Provide the (x, y) coordinate of the cell's center where the given text is located.  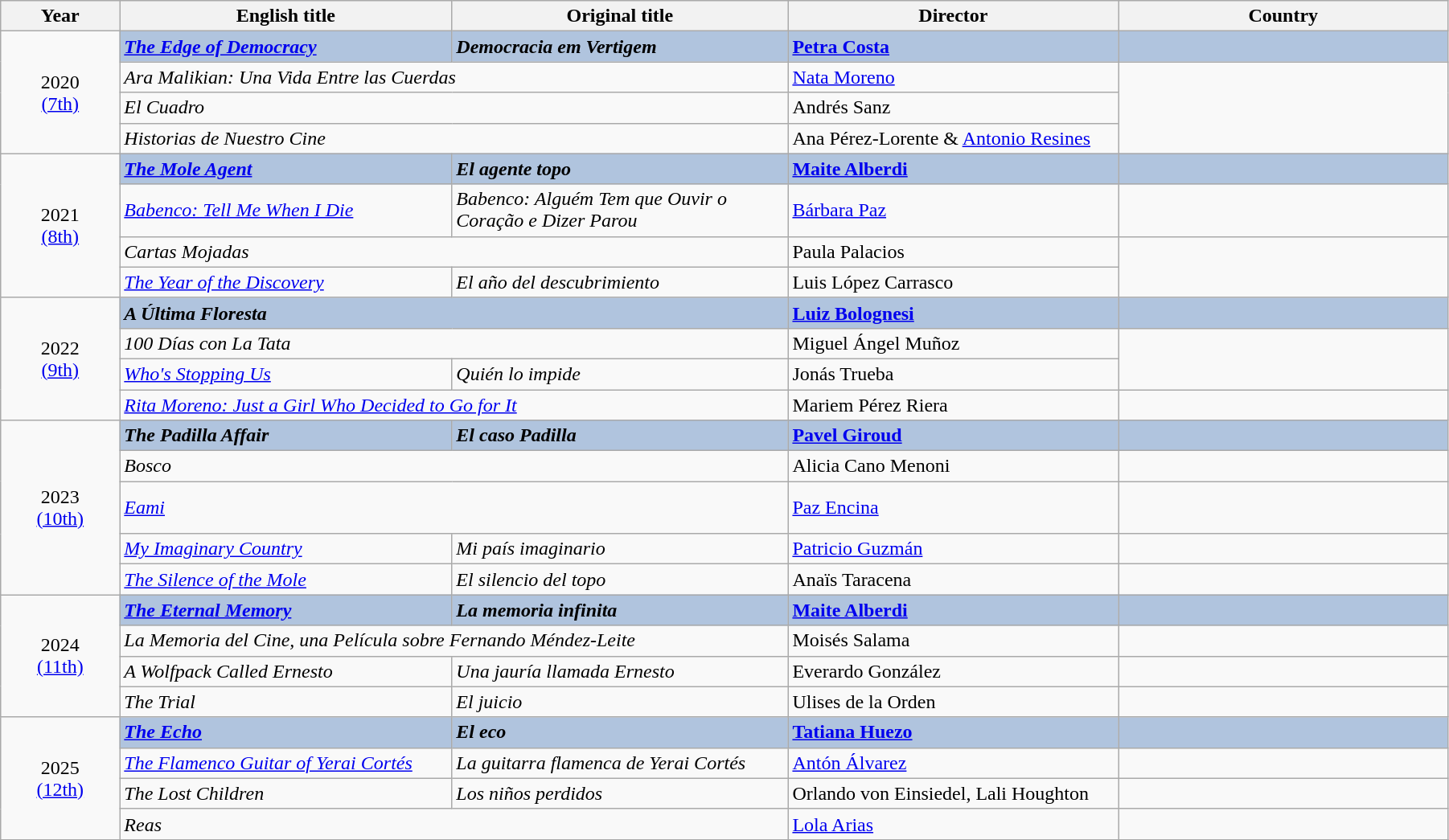
Lola Arias (954, 824)
Andrés Sanz (954, 108)
Ana Pérez-Lorente & Antonio Resines (954, 138)
Historias de Nuestro Cine (454, 138)
The Flamenco Guitar of Yerai Cortés (286, 763)
La guitarra flamenca de Yerai Cortés (620, 763)
100 Días con La Tata (454, 343)
2021(8th) (60, 225)
El año del descubrimiento (620, 282)
Luiz Bolognesi (954, 313)
The Trial (286, 702)
Orlando von Einsiedel, Lali Houghton (954, 793)
Tatiana Huezo (954, 732)
Quién lo impide (620, 374)
Paula Palacios (954, 252)
Bosco (454, 466)
Una jauría llamada Ernesto (620, 671)
La Memoria del Cine, una Película sobre Fernando Méndez-Leite (454, 641)
El Cuadro (454, 108)
Rita Moreno: Just a Girl Who Decided to Go for It (454, 404)
2024(11th) (60, 656)
A Última Floresta (454, 313)
El agente topo (620, 169)
Reas (454, 824)
Bárbara Paz (954, 211)
Paz Encina (954, 508)
Mariem Pérez Riera (954, 404)
Mi país imaginario (620, 549)
The Eternal Memory (286, 610)
Nata Moreno (954, 77)
Los niños perdidos (620, 793)
2020(7th) (60, 92)
Alicia Cano Menoni (954, 466)
Everardo González (954, 671)
Antón Álvarez (954, 763)
The Silence of the Mole (286, 580)
The Edge of Democracy (286, 47)
The Lost Children (286, 793)
Democracia em Vertigem (620, 47)
Moisés Salama (954, 641)
El juicio (620, 702)
Eami (454, 508)
The Year of the Discovery (286, 282)
My Imaginary Country (286, 549)
El caso Padilla (620, 436)
Anaïs Taracena (954, 580)
Jonás Trueba (954, 374)
The Mole Agent (286, 169)
A Wolfpack Called Ernesto (286, 671)
Miguel Ángel Muñoz (954, 343)
Original title (620, 16)
Cartas Mojadas (454, 252)
Petra Costa (954, 47)
Ulises de la Orden (954, 702)
La memoria infinita (620, 610)
El silencio del topo (620, 580)
The Echo (286, 732)
English title (286, 16)
2025(12th) (60, 778)
Luis López Carrasco (954, 282)
The Padilla Affair (286, 436)
Babenco: Tell Me When I Die (286, 211)
Director (954, 16)
El eco (620, 732)
Babenco: Alguém Tem que Ouvir o Coração e Dizer Parou (620, 211)
2022(9th) (60, 359)
Pavel Giroud (954, 436)
2023(10th) (60, 508)
Year (60, 16)
Who's Stopping Us (286, 374)
Patricio Guzmán (954, 549)
Ara Malikian: Una Vida Entre las Cuerdas (454, 77)
Country (1283, 16)
